Return the (x, y) coordinate for the center point of the cell that contains the specified text.  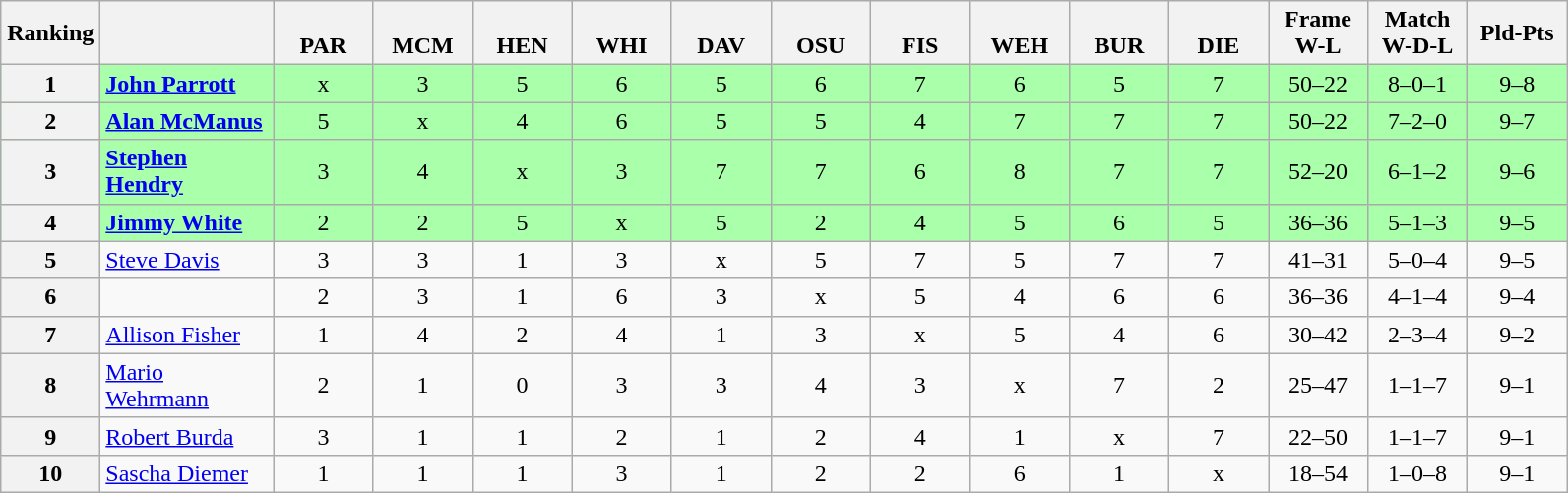
MCM (423, 33)
Ranking (51, 33)
DAV (721, 33)
2–3–4 (1417, 335)
Stephen Hendry (187, 171)
1–0–8 (1417, 473)
HEN (522, 33)
Mario Wehrmann (187, 386)
Allison Fisher (187, 335)
9–4 (1518, 297)
5–0–4 (1417, 260)
0 (522, 386)
7–2–0 (1417, 121)
5–1–3 (1417, 222)
52–20 (1317, 171)
10 (51, 473)
OSU (821, 33)
Robert Burda (187, 436)
John Parrott (187, 84)
9–8 (1518, 84)
9–7 (1518, 121)
9–2 (1518, 335)
8–0–1 (1417, 84)
FIS (919, 33)
41–31 (1317, 260)
BUR (1118, 33)
FrameW-L (1317, 33)
9 (51, 436)
Pld-Pts (1518, 33)
PAR (323, 33)
6–1–2 (1417, 171)
4–1–4 (1417, 297)
Sascha Diemer (187, 473)
18–54 (1317, 473)
30–42 (1317, 335)
MatchW-D-L (1417, 33)
Alan McManus (187, 121)
9–6 (1518, 171)
22–50 (1317, 436)
25–47 (1317, 386)
WHI (622, 33)
DIE (1219, 33)
WEH (1020, 33)
Steve Davis (187, 260)
Jimmy White (187, 222)
